From the cell containing the given text, extract its center point as (x, y) coordinate. 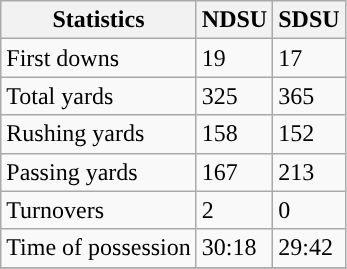
Passing yards (99, 172)
325 (234, 96)
Statistics (99, 20)
Total yards (99, 96)
365 (309, 96)
Turnovers (99, 210)
167 (234, 172)
SDSU (309, 20)
158 (234, 134)
30:18 (234, 248)
17 (309, 58)
Rushing yards (99, 134)
29:42 (309, 248)
213 (309, 172)
152 (309, 134)
2 (234, 210)
Time of possession (99, 248)
NDSU (234, 20)
19 (234, 58)
First downs (99, 58)
0 (309, 210)
